Output the [x, y] coordinate of the center of the cell containing the given text.  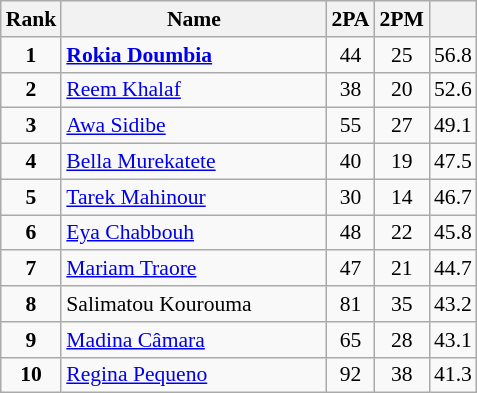
Eya Chabbouh [194, 233]
48 [350, 233]
81 [350, 304]
5 [32, 197]
40 [350, 162]
65 [350, 340]
Rank [32, 19]
Name [194, 19]
52.6 [453, 90]
22 [402, 233]
Regina Pequeno [194, 375]
55 [350, 126]
28 [402, 340]
92 [350, 375]
43.2 [453, 304]
46.7 [453, 197]
14 [402, 197]
49.1 [453, 126]
47.5 [453, 162]
2PM [402, 19]
41.3 [453, 375]
Bella Murekatete [194, 162]
21 [402, 269]
7 [32, 269]
Salimatou Kourouma [194, 304]
47 [350, 269]
2PA [350, 19]
44 [350, 55]
10 [32, 375]
45.8 [453, 233]
35 [402, 304]
44.7 [453, 269]
8 [32, 304]
43.1 [453, 340]
Madina Câmara [194, 340]
9 [32, 340]
4 [32, 162]
1 [32, 55]
6 [32, 233]
2 [32, 90]
56.8 [453, 55]
30 [350, 197]
25 [402, 55]
19 [402, 162]
Mariam Traore [194, 269]
27 [402, 126]
3 [32, 126]
Rokia Doumbia [194, 55]
Awa Sidibe [194, 126]
Reem Khalaf [194, 90]
Tarek Mahinour [194, 197]
20 [402, 90]
